Detect which cell encompasses the target text, then output its [x, y] center coordinate. 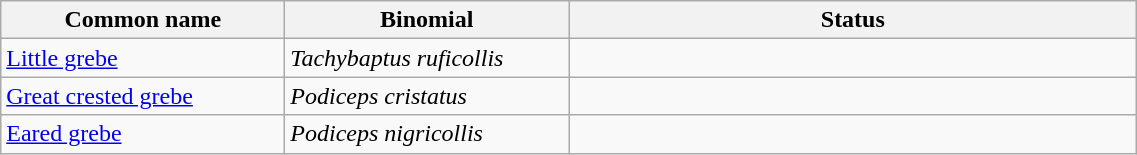
Common name [143, 20]
Status [853, 20]
Podiceps nigricollis [427, 134]
Great crested grebe [143, 96]
Podiceps cristatus [427, 96]
Little grebe [143, 58]
Eared grebe [143, 134]
Binomial [427, 20]
Tachybaptus ruficollis [427, 58]
